Locate the cell with the specified text and output its [x, y] center coordinate. 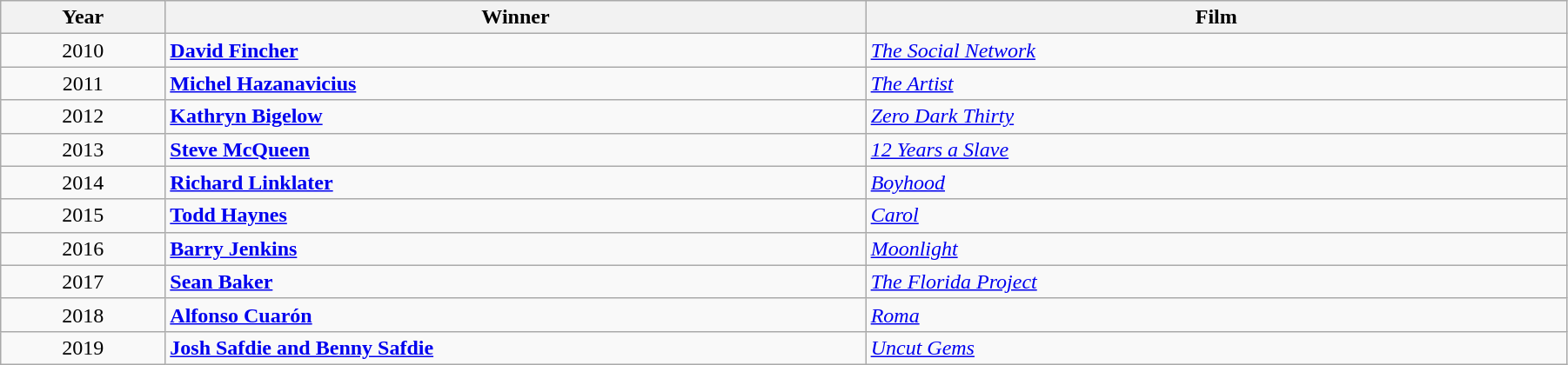
Year [84, 17]
2019 [84, 348]
Kathryn Bigelow [515, 116]
2010 [84, 50]
The Social Network [1216, 50]
Uncut Gems [1216, 348]
2018 [84, 315]
2017 [84, 282]
The Florida Project [1216, 282]
Film [1216, 17]
The Artist [1216, 83]
Moonlight [1216, 249]
Zero Dark Thirty [1216, 116]
Sean Baker [515, 282]
Steve McQueen [515, 149]
Roma [1216, 315]
Boyhood [1216, 182]
Barry Jenkins [515, 249]
12 Years a Slave [1216, 149]
Winner [515, 17]
2016 [84, 249]
Todd Haynes [515, 216]
2012 [84, 116]
Josh Safdie and Benny Safdie [515, 348]
2011 [84, 83]
Carol [1216, 216]
2014 [84, 182]
2015 [84, 216]
Michel Hazanavicius [515, 83]
Alfonso Cuarón [515, 315]
David Fincher [515, 50]
Richard Linklater [515, 182]
2013 [84, 149]
